Search for the cell housing the specified text and yield its [x, y] center coordinate. 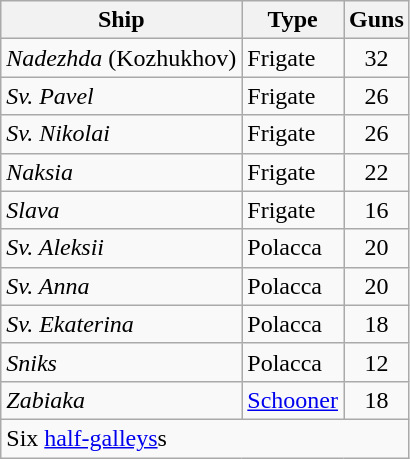
Sv. Pavel [122, 96]
12 [377, 362]
16 [377, 210]
Slava [122, 210]
Naksia [122, 172]
Ship [122, 20]
Sv. Nikolai [122, 134]
Guns [377, 20]
Zabiaka [122, 400]
Sv. Aleksii [122, 248]
Sv. Anna [122, 286]
Sniks [122, 362]
Schooner [293, 400]
22 [377, 172]
Type [293, 20]
Six half-galleyss [206, 438]
Nadezhda (Kozhukhov) [122, 58]
Sv. Ekaterina [122, 324]
32 [377, 58]
